For the text-containing cell, return its midpoint in [x, y] coordinate format. 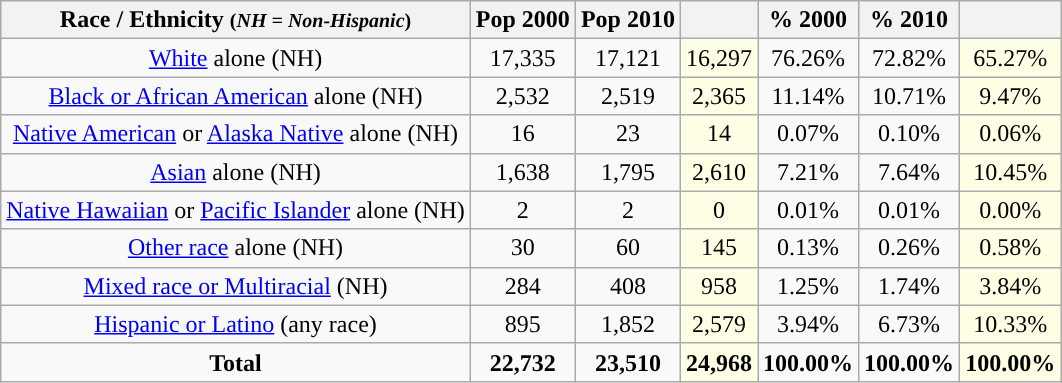
Pop 2000 [522, 20]
22,732 [522, 362]
Native American or Alaska Native alone (NH) [236, 134]
30 [522, 248]
9.47% [1010, 96]
23 [628, 134]
Race / Ethnicity (NH = Non-Hispanic) [236, 20]
2,610 [718, 172]
145 [718, 248]
Total [236, 362]
% 2010 [910, 20]
17,335 [522, 58]
% 2000 [808, 20]
10.71% [910, 96]
10.45% [1010, 172]
0 [718, 210]
65.27% [1010, 58]
0.58% [1010, 248]
0.00% [1010, 210]
408 [628, 286]
17,121 [628, 58]
16,297 [718, 58]
24,968 [718, 362]
0.07% [808, 134]
284 [522, 286]
Other race alone (NH) [236, 248]
72.82% [910, 58]
1,795 [628, 172]
1.25% [808, 286]
0.06% [1010, 134]
Black or African American alone (NH) [236, 96]
3.84% [1010, 286]
Native Hawaiian or Pacific Islander alone (NH) [236, 210]
895 [522, 324]
Pop 2010 [628, 20]
7.21% [808, 172]
2,519 [628, 96]
76.26% [808, 58]
1.74% [910, 286]
6.73% [910, 324]
11.14% [808, 96]
0.26% [910, 248]
16 [522, 134]
23,510 [628, 362]
0.13% [808, 248]
60 [628, 248]
1,852 [628, 324]
0.10% [910, 134]
Hispanic or Latino (any race) [236, 324]
10.33% [1010, 324]
White alone (NH) [236, 58]
2,579 [718, 324]
2,532 [522, 96]
14 [718, 134]
958 [718, 286]
7.64% [910, 172]
1,638 [522, 172]
Mixed race or Multiracial (NH) [236, 286]
2,365 [718, 96]
3.94% [808, 324]
Asian alone (NH) [236, 172]
